Identify which cell holds the provided text, then report its [X, Y] central coordinate. 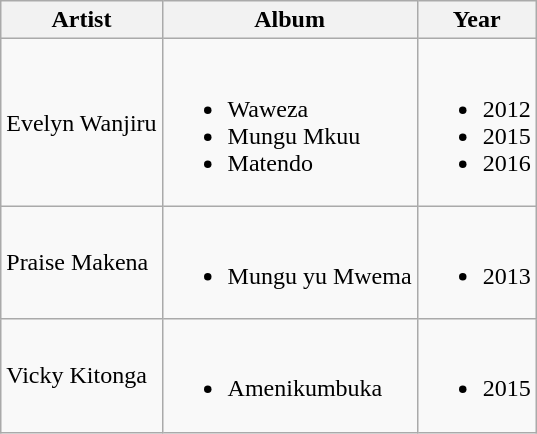
Mungu yu Mwema [290, 262]
WawezaMungu MkuuMatendo [290, 122]
2013 [476, 262]
Vicky Kitonga [82, 376]
2015 [476, 376]
Praise Makena [82, 262]
Evelyn Wanjiru [82, 122]
201220152016 [476, 122]
Year [476, 20]
Amenikumbuka [290, 376]
Artist [82, 20]
Album [290, 20]
